Find where the given text appears and provide that cell's center as (X, Y) coordinate. 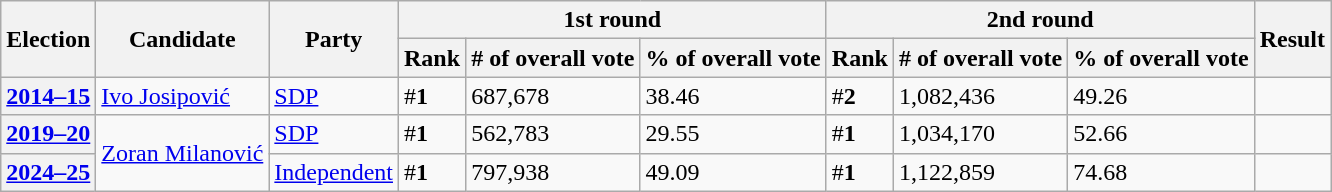
687,678 (553, 96)
52.66 (1161, 134)
49.26 (1161, 96)
Party (334, 39)
Independent (334, 172)
49.09 (733, 172)
562,783 (553, 134)
1,122,859 (980, 172)
1,082,436 (980, 96)
1,034,170 (980, 134)
74.68 (1161, 172)
Election (48, 39)
2024–25 (48, 172)
38.46 (733, 96)
Result (1292, 39)
Ivo Josipović (182, 96)
1st round (613, 20)
29.55 (733, 134)
2019–20 (48, 134)
2014–15 (48, 96)
#2 (860, 96)
797,938 (553, 172)
2nd round (1040, 20)
Zoran Milanović (182, 153)
Candidate (182, 39)
